Capture the cell that displays the provided text and extract its [x, y] central coordinate. 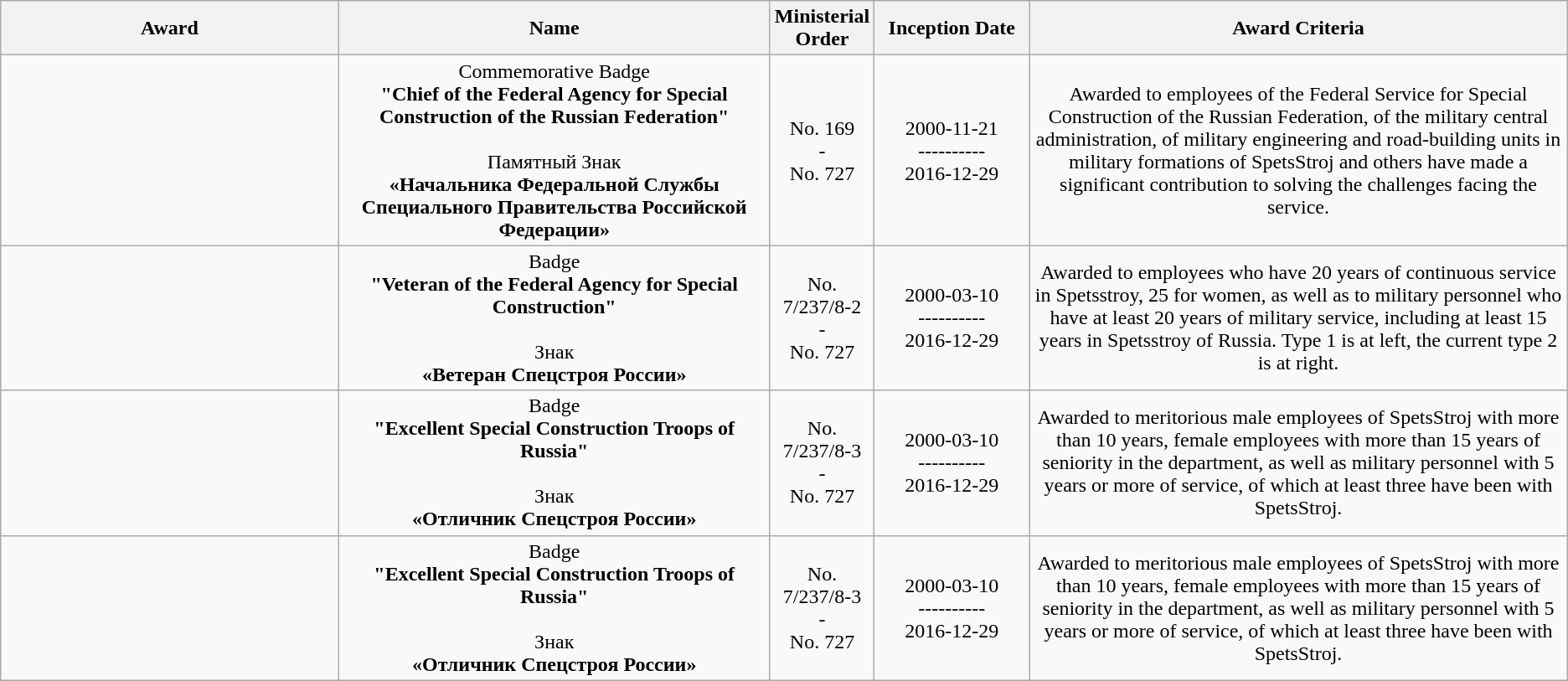
No. 7/237/8-2-No. 727 [822, 318]
Name [554, 28]
Ministerial Order [822, 28]
2000-11-21----------2016-12-29 [952, 151]
Inception Date [952, 28]
No. 169-No. 727 [822, 151]
Badge"Veteran of the Federal Agency for Special Construction"Знак«Ветеран Спецстроя России» [554, 318]
Award Criteria [1298, 28]
Award [169, 28]
